From the cell containing the given text, extract its center point as (x, y) coordinate. 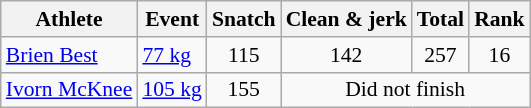
Total (440, 19)
Athlete (70, 19)
257 (440, 55)
77 kg (172, 55)
115 (244, 55)
16 (500, 55)
Rank (500, 19)
155 (244, 90)
Brien Best (70, 55)
Event (172, 19)
Snatch (244, 19)
142 (346, 55)
105 kg (172, 90)
Ivorn McKnee (70, 90)
Clean & jerk (346, 19)
Did not finish (406, 90)
